Identify which cell holds the provided text, then report its [x, y] central coordinate. 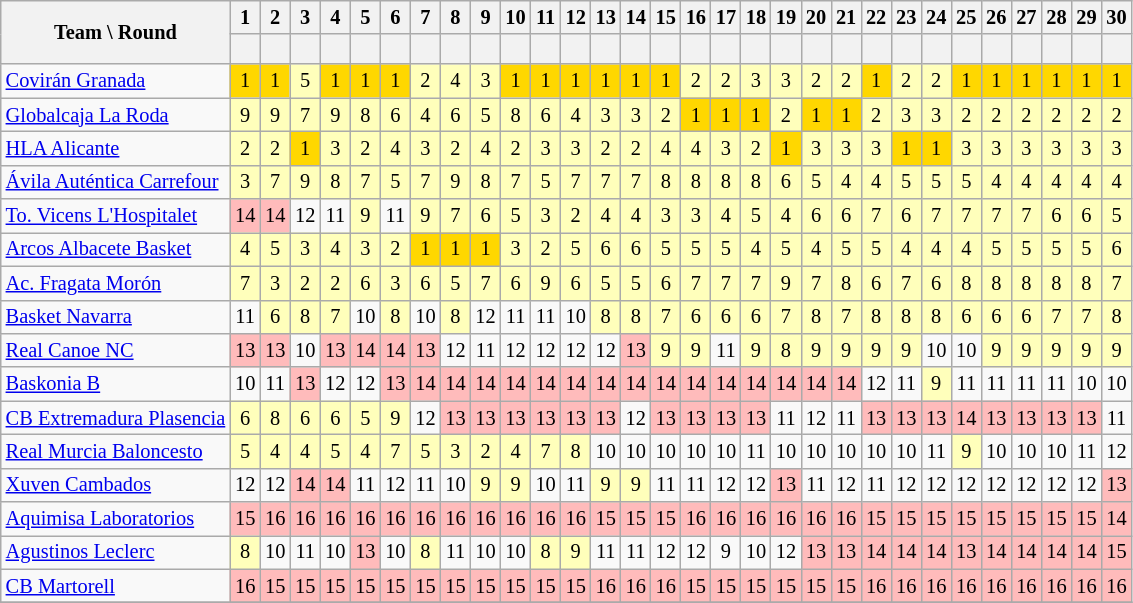
26 [996, 17]
Arcos Albacete Basket [116, 249]
18 [756, 17]
23 [906, 17]
Covirán Granada [116, 81]
17 [726, 17]
25 [966, 17]
28 [1056, 17]
20 [816, 17]
22 [876, 17]
Agustinos Leclerc [116, 552]
21 [846, 17]
To. Vicens L'Hospitalet [116, 216]
27 [1026, 17]
30 [1116, 17]
Ac. Fragata Morón [116, 283]
19 [786, 17]
24 [936, 17]
Xuven Cambados [116, 485]
Globalcaja La Roda [116, 115]
Team \ Round [116, 32]
Basket Navarra [116, 317]
Real Canoe NC [116, 350]
Baskonia B [116, 384]
29 [1086, 17]
HLA Alicante [116, 148]
CB Extremadura Plasencia [116, 418]
Real Murcia Baloncesto [116, 451]
Ávila Auténtica Carrefour [116, 182]
Aquimisa Laboratorios [116, 519]
CB Martorell [116, 586]
